Capture the cell that displays the provided text and extract its [x, y] central coordinate. 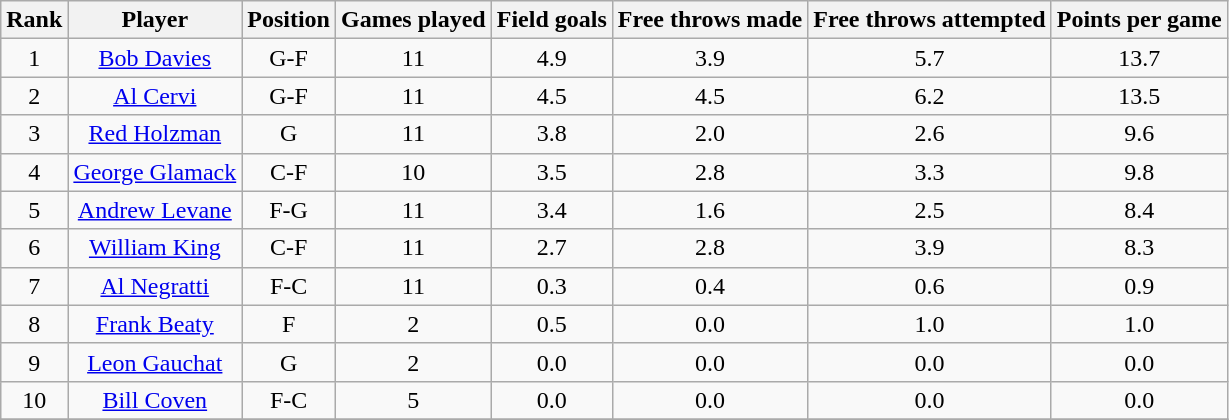
F [289, 324]
Al Cervi [155, 96]
William King [155, 248]
1.6 [710, 210]
2.0 [710, 134]
Games played [413, 20]
9.6 [1139, 134]
6 [34, 248]
Bill Coven [155, 400]
3 [34, 134]
0.3 [552, 286]
Free throws made [710, 20]
5.7 [930, 58]
Frank Beaty [155, 324]
8 [34, 324]
Al Negratti [155, 286]
9 [34, 362]
Player [155, 20]
9.8 [1139, 172]
2.6 [930, 134]
Red Holzman [155, 134]
1 [34, 58]
George Glamack [155, 172]
7 [34, 286]
3.5 [552, 172]
13.5 [1139, 96]
Points per game [1139, 20]
3.3 [930, 172]
8.3 [1139, 248]
3.4 [552, 210]
Andrew Levane [155, 210]
4 [34, 172]
2.7 [552, 248]
3.8 [552, 134]
0.4 [710, 286]
Free throws attempted [930, 20]
0.9 [1139, 286]
0.6 [930, 286]
4.9 [552, 58]
Field goals [552, 20]
Position [289, 20]
0.5 [552, 324]
F-G [289, 210]
8.4 [1139, 210]
Bob Davies [155, 58]
13.7 [1139, 58]
2.5 [930, 210]
6.2 [930, 96]
Rank [34, 20]
Leon Gauchat [155, 362]
